Find where the given text appears and provide that cell's center as (x, y) coordinate. 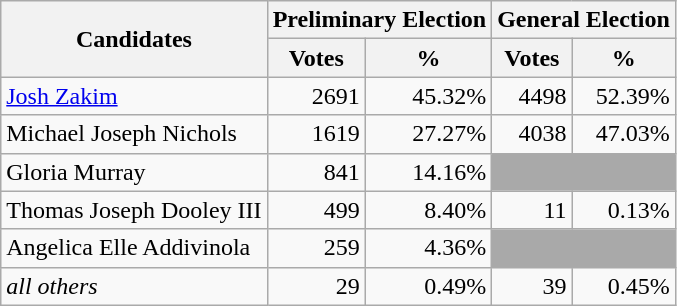
Michael Joseph Nichols (134, 134)
52.39% (624, 96)
Gloria Murray (134, 172)
all others (134, 286)
8.40% (428, 210)
0.49% (428, 286)
4498 (532, 96)
0.13% (624, 210)
11 (532, 210)
2691 (316, 96)
39 (532, 286)
45.32% (428, 96)
259 (316, 248)
Thomas Joseph Dooley III (134, 210)
0.45% (624, 286)
841 (316, 172)
499 (316, 210)
14.16% (428, 172)
47.03% (624, 134)
Preliminary Election (380, 20)
General Election (584, 20)
4.36% (428, 248)
1619 (316, 134)
Candidates (134, 39)
Angelica Elle Addivinola (134, 248)
29 (316, 286)
4038 (532, 134)
Josh Zakim (134, 96)
27.27% (428, 134)
